Detect which cell encompasses the target text, then output its [x, y] center coordinate. 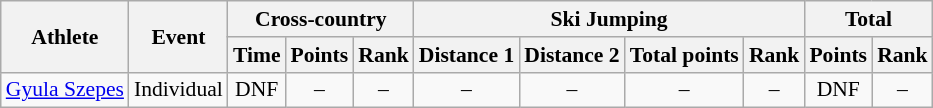
Athlete [65, 36]
Distance 2 [572, 55]
Individual [178, 90]
Gyula Szepes [65, 90]
Total [868, 19]
Total points [684, 55]
Event [178, 36]
Time [257, 55]
Cross-country [321, 19]
Distance 1 [466, 55]
Ski Jumping [610, 19]
